Output the [x, y] coordinate of the center of the cell containing the given text.  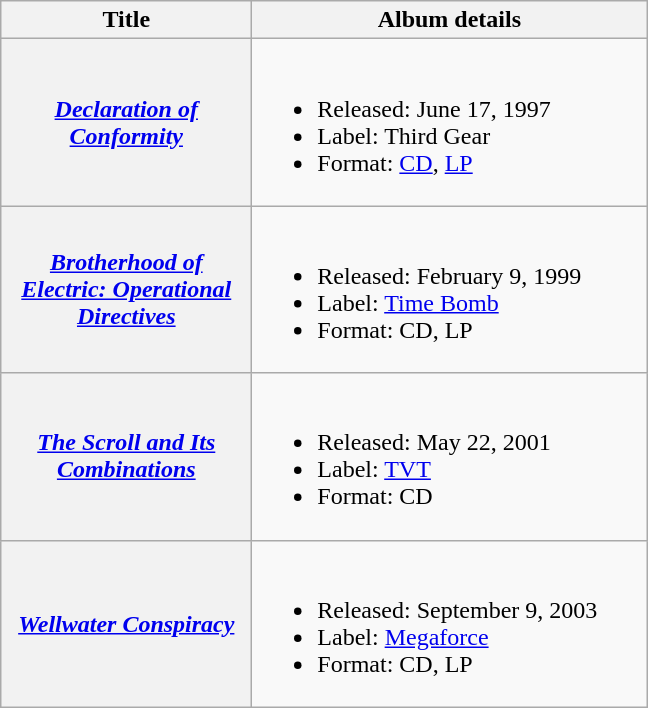
Released: September 9, 2003Label: MegaforceFormat: CD, LP [450, 624]
Released: May 22, 2001Label: TVTFormat: CD [450, 456]
Declaration of Conformity [126, 122]
Album details [450, 20]
Brotherhood of Electric: Operational Directives [126, 290]
Released: June 17, 1997Label: Third GearFormat: CD, LP [450, 122]
The Scroll and Its Combinations [126, 456]
Wellwater Conspiracy [126, 624]
Released: February 9, 1999Label: Time BombFormat: CD, LP [450, 290]
Title [126, 20]
